For the text-containing cell, return its midpoint in (X, Y) coordinate format. 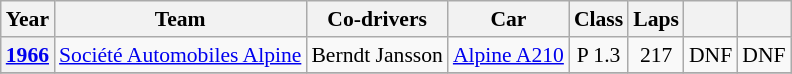
Société Automobiles Alpine (180, 55)
Berndt Jansson (376, 55)
Year (28, 19)
Co-drivers (376, 19)
Alpine A210 (508, 55)
P 1.3 (598, 55)
Laps (656, 19)
Car (508, 19)
1966 (28, 55)
Team (180, 19)
Class (598, 19)
217 (656, 55)
